Determine the (x, y) coordinate at the center of the cell enclosing the given text.  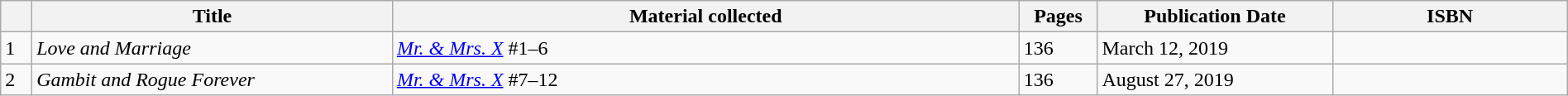
Material collected (705, 17)
March 12, 2019 (1215, 48)
Title (213, 17)
Mr. & Mrs. X #7–12 (705, 79)
1 (17, 48)
Pages (1059, 17)
2 (17, 79)
August 27, 2019 (1215, 79)
ISBN (1450, 17)
Gambit and Rogue Forever (213, 79)
Publication Date (1215, 17)
Mr. & Mrs. X #1–6 (705, 48)
Love and Marriage (213, 48)
